Detect which cell encompasses the target text, then output its (x, y) center coordinate. 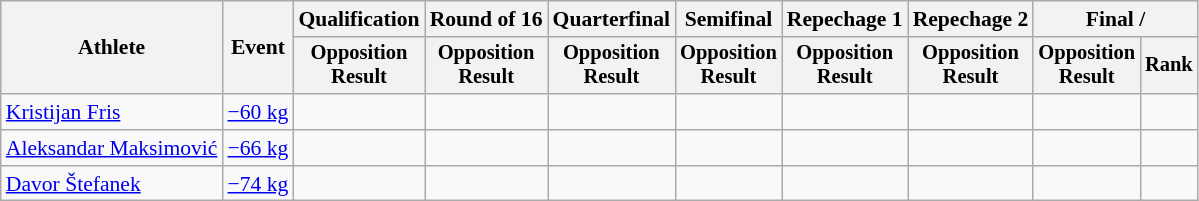
Semifinal (728, 19)
Repechage 1 (845, 19)
Repechage 2 (971, 19)
Round of 16 (486, 19)
Aleksandar Maksimović (112, 148)
−66 kg (258, 148)
−60 kg (258, 112)
Qualification (358, 19)
Kristijan Fris (112, 112)
Quarterfinal (612, 19)
Final / (1115, 19)
Rank (1169, 66)
Event (258, 48)
Athlete (112, 48)
